Locate the cell with the specified text and output its (X, Y) center coordinate. 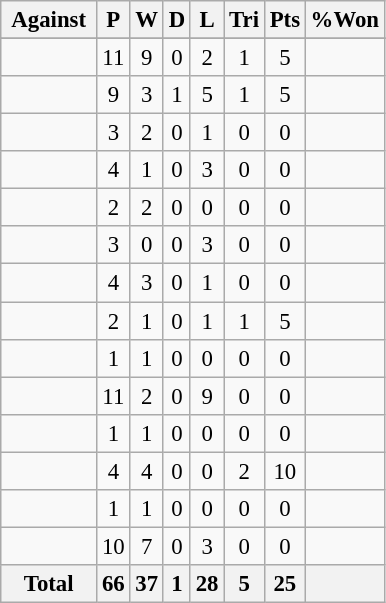
Tri (244, 20)
37 (146, 584)
Pts (284, 20)
Against (49, 20)
25 (284, 584)
P (114, 20)
28 (206, 584)
D (176, 20)
66 (114, 584)
W (146, 20)
L (206, 20)
%Won (344, 20)
Total (49, 584)
7 (146, 546)
